Provide the [X, Y] coordinate of the cell's center where the given text is located.  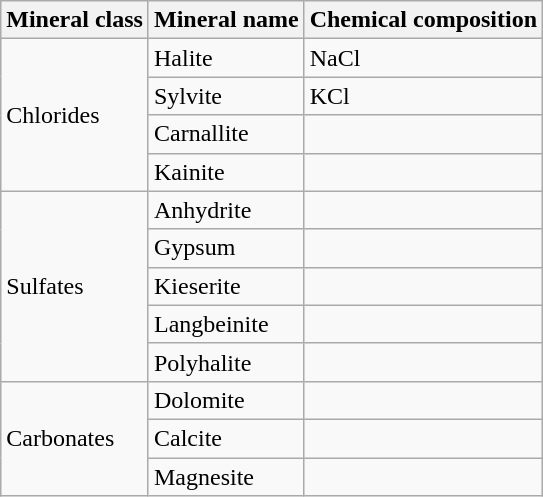
Langbeinite [226, 324]
KCl [423, 96]
Mineral class [75, 20]
Kainite [226, 172]
Polyhalite [226, 362]
Chemical composition [423, 20]
Sylvite [226, 96]
Carbonates [75, 438]
Carnallite [226, 134]
Sulfates [75, 286]
Dolomite [226, 400]
Kieserite [226, 286]
Halite [226, 58]
Gypsum [226, 248]
Magnesite [226, 477]
Calcite [226, 438]
NaCl [423, 58]
Anhydrite [226, 210]
Mineral name [226, 20]
Chlorides [75, 115]
